Extract the [x, y] coordinate from the center of the cell holding the provided text.  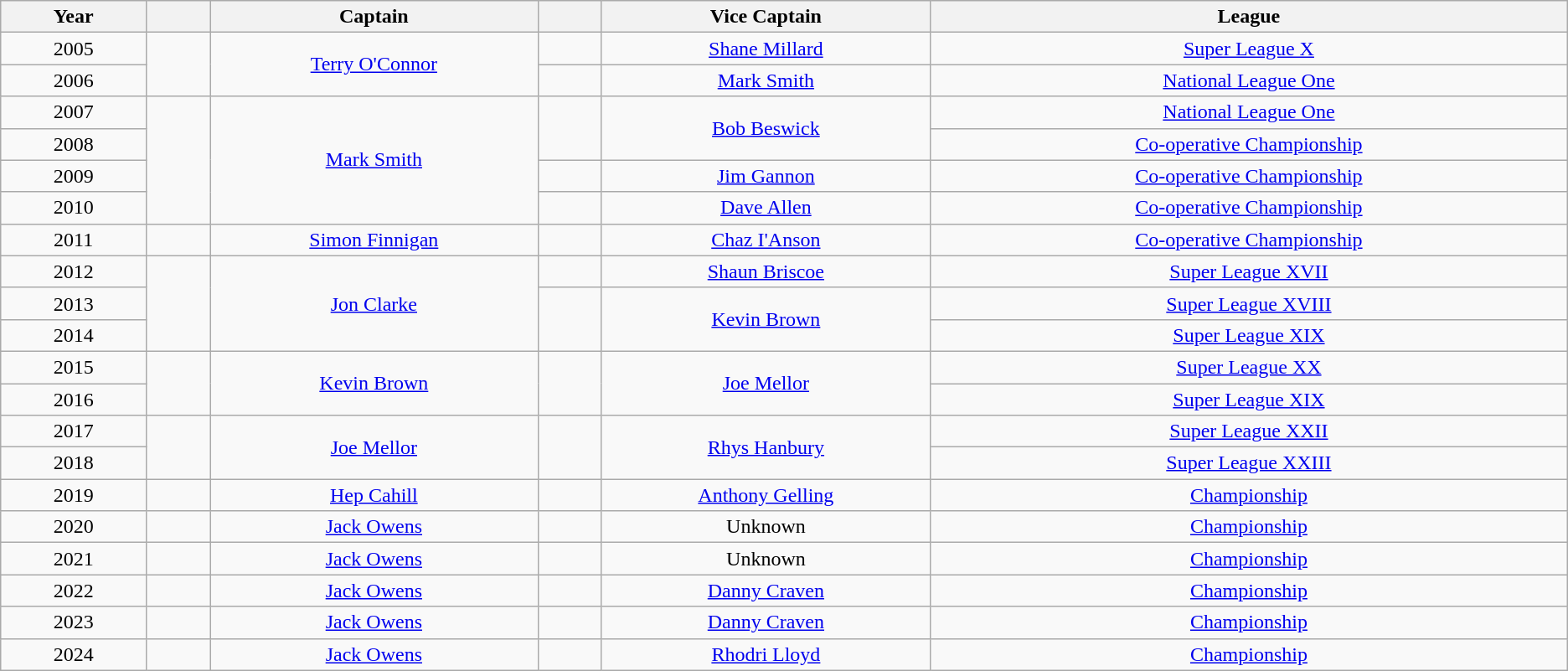
Jon Clarke [374, 303]
2011 [74, 240]
2010 [74, 208]
Super League XVII [1250, 271]
Dave Allen [766, 208]
2022 [74, 591]
Vice Captain [766, 17]
2006 [74, 80]
2018 [74, 463]
Terry O'Connor [374, 65]
Super League XXII [1250, 431]
2021 [74, 559]
Shane Millard [766, 49]
2024 [74, 654]
Bob Beswick [766, 128]
2015 [74, 367]
Year [74, 17]
Simon Finnigan [374, 240]
Chaz I'Anson [766, 240]
2023 [74, 622]
Rhodri Lloyd [766, 654]
2020 [74, 527]
2007 [74, 112]
Jim Gannon [766, 176]
Shaun Briscoe [766, 271]
Captain [374, 17]
2012 [74, 271]
Rhys Hanbury [766, 447]
2005 [74, 49]
2008 [74, 144]
Anthony Gelling [766, 495]
Super League XXIII [1250, 463]
Super League XX [1250, 367]
2013 [74, 303]
Hep Cahill [374, 495]
Super League XVIII [1250, 303]
2014 [74, 335]
2019 [74, 495]
2009 [74, 176]
Super League X [1250, 49]
2016 [74, 400]
2017 [74, 431]
League [1250, 17]
